Provide the (x, y) coordinate of the cell's center where the given text is located.  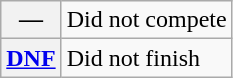
— (31, 20)
Did not compete (146, 20)
DNF (31, 58)
Did not finish (146, 58)
